Scan for the cell matching the given text and deliver its (x, y) coordinate at center. 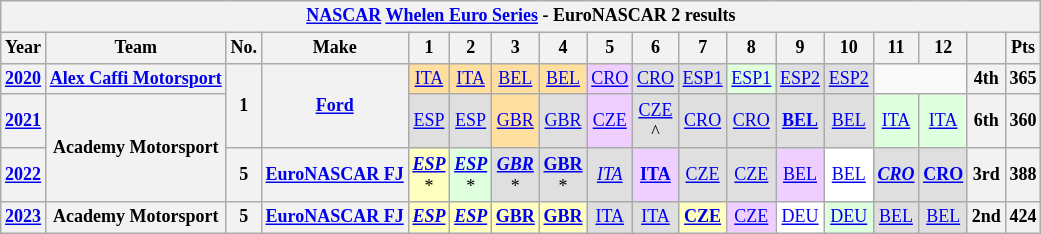
424 (1023, 218)
10 (848, 48)
3rd (986, 175)
2021 (24, 121)
No. (244, 48)
Make (334, 48)
Alex Caffi Motorsport (136, 78)
6 (656, 48)
8 (752, 48)
388 (1023, 175)
7 (702, 48)
2022 (24, 175)
6th (986, 121)
Ford (334, 106)
Pts (1023, 48)
2nd (986, 218)
4 (563, 48)
NASCAR Whelen Euro Series - EuroNASCAR 2 results (521, 16)
12 (944, 48)
Year (24, 48)
4th (986, 78)
CZE^ (656, 121)
2023 (24, 218)
Team (136, 48)
365 (1023, 78)
2020 (24, 78)
3 (515, 48)
2 (471, 48)
9 (800, 48)
11 (896, 48)
360 (1023, 121)
